Capture the cell that displays the provided text and extract its [X, Y] central coordinate. 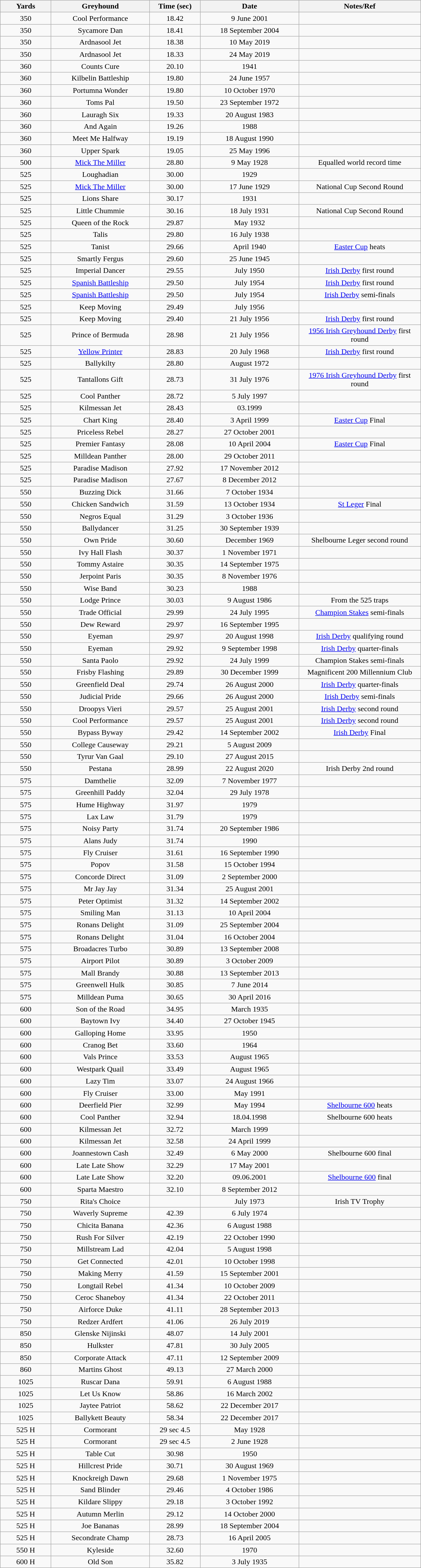
Frisby Flashing [101, 672]
17 November 2012 [250, 468]
30.98 [175, 1454]
Broadacres Turbo [101, 949]
18 August 1990 [250, 138]
Buzzing Dick [101, 492]
Millstream Lad [101, 1249]
30 July 2005 [250, 1346]
33.49 [175, 1069]
27 August 2015 [250, 757]
Chicken Sandwich [101, 504]
Negros Equal [101, 516]
Knockreigh Dawn [101, 1478]
Lazy Tim [101, 1081]
Yellow Printer [101, 351]
22 August 2020 [250, 769]
16 October 2004 [250, 937]
Time (sec) [175, 6]
18.42 [175, 18]
42.19 [175, 1237]
8 September 2012 [250, 1189]
15 September 2001 [250, 1273]
March 1935 [250, 1009]
32.09 [175, 781]
Sand Blinder [101, 1490]
32.20 [175, 1177]
32.10 [175, 1189]
1941 [250, 66]
42.39 [175, 1213]
1929 [250, 175]
29.18 [175, 1502]
30.85 [175, 985]
Peter Optimist [101, 901]
58.62 [175, 1406]
May 1928 [250, 1430]
6 May 2000 [250, 1153]
31 July 1976 [250, 380]
18 July 1931 [250, 211]
30 December 1999 [250, 672]
19.50 [175, 102]
Shelbourne Leger second round [360, 540]
27 October 1945 [250, 1021]
20 August 1998 [250, 636]
27.92 [175, 468]
Sycamore Dan [101, 30]
Talis [101, 235]
Mr Jay Jay [101, 889]
Longtail Rebel [101, 1285]
Lax Law [101, 817]
2 June 1928 [250, 1442]
Westpark Quail [101, 1069]
24 June 1957 [250, 78]
14 September 1975 [250, 564]
Damthelie [101, 781]
3 April 1999 [250, 420]
31.13 [175, 913]
28.40 [175, 420]
29.80 [175, 235]
29.60 [175, 259]
7 November 1977 [250, 781]
Wise Band [101, 588]
April 1940 [250, 247]
28.43 [175, 408]
Making Merry [101, 1273]
1956 Irish Greyhound Derby first round [360, 335]
42.01 [175, 1261]
1990 [250, 841]
31.61 [175, 853]
Little Chummie [101, 211]
8 November 1976 [250, 576]
31.66 [175, 492]
31.79 [175, 817]
28.72 [175, 396]
Magnificent 200 Millennium Club [360, 672]
28.08 [175, 444]
29.89 [175, 672]
Irish TV Trophy [360, 1201]
Irish Derby Final [360, 732]
18.04.1998 [250, 1117]
16 April 2005 [250, 1538]
9 June 2001 [250, 18]
5 August 1998 [250, 1249]
09.06.2001 [250, 1177]
Toms Pal [101, 102]
3 July 1935 [250, 1562]
1 November 1975 [250, 1478]
10 October 1970 [250, 90]
22 October 1990 [250, 1237]
Ballykilty [101, 363]
30.16 [175, 211]
1976 Irish Greyhound Derby first round [360, 380]
49.13 [175, 1370]
Imperial Dancer [101, 271]
18.41 [175, 30]
33.00 [175, 1093]
29 October 2011 [250, 456]
Greenwell Hulk [101, 985]
31.29 [175, 516]
42.36 [175, 1225]
Corporate Attack [101, 1358]
29.99 [175, 612]
Counts Cure [101, 66]
33.60 [175, 1045]
Ruscar Dana [101, 1382]
34.95 [175, 1009]
Jaytee Patriot [101, 1406]
Vals Prince [101, 1057]
Santa Paolo [101, 660]
24 April 1999 [250, 1141]
20.10 [175, 66]
Baytown Ivy [101, 1021]
Priceless Rebel [101, 432]
4 October 1986 [250, 1490]
18.38 [175, 42]
10 May 2019 [250, 42]
03.1999 [250, 408]
29.55 [175, 271]
32.58 [175, 1141]
24 May 2019 [250, 54]
Alans Judy [101, 841]
32.04 [175, 793]
12 September 2009 [250, 1358]
19.19 [175, 138]
Deerfield Pier [101, 1105]
30.03 [175, 600]
32.72 [175, 1129]
1931 [250, 199]
19.33 [175, 114]
Notes/Ref [360, 6]
58.86 [175, 1394]
Date [250, 6]
And Again [101, 126]
1970 [250, 1550]
26 July 2019 [250, 1322]
19.26 [175, 126]
48.07 [175, 1334]
Rush For Silver [101, 1237]
St Leger Final [360, 504]
25 June 1945 [250, 259]
Greyhound [101, 6]
1964 [250, 1045]
Droopys Vieri [101, 708]
Galloping Home [101, 1033]
30 September 1939 [250, 528]
March 1999 [250, 1129]
9 September 1998 [250, 648]
Tantallons Gift [101, 380]
31.04 [175, 937]
Tyrur Van Gaal [101, 757]
28.83 [175, 351]
Bypass Byway [101, 732]
30.71 [175, 1466]
May 1991 [250, 1093]
Hulkster [101, 1346]
Kildare Slippy [101, 1502]
31.97 [175, 805]
29.74 [175, 684]
Autumn Merlin [101, 1514]
Upper Spark [101, 151]
Ballykett Beauty [101, 1418]
Trade Official [101, 612]
31.25 [175, 528]
29.21 [175, 744]
58.34 [175, 1418]
22 October 2011 [250, 1297]
Hillcrest Pride [101, 1466]
33.07 [175, 1081]
Martins Ghost [101, 1370]
550 H [26, 1550]
Easter Cup heats [360, 247]
33.95 [175, 1033]
14 July 2001 [250, 1334]
10 October 2009 [250, 1285]
Son of the Road [101, 1009]
Ivy Hall Flash [101, 552]
Let Us Know [101, 1394]
17 May 2001 [250, 1165]
Irish Derby qualifying round [360, 636]
Secondrate Champ [101, 1538]
Loughadian [101, 175]
Tommy Astaire [101, 564]
18.33 [175, 54]
Jerpoint Paris [101, 576]
Get Connected [101, 1261]
Own Pride [101, 540]
5 July 1997 [250, 396]
May 1932 [250, 223]
5 August 2009 [250, 744]
29.40 [175, 319]
47.81 [175, 1346]
Waverly Supreme [101, 1213]
27.67 [175, 480]
13 October 1934 [250, 504]
Hume Highway [101, 805]
Smartly Fergus [101, 259]
59.91 [175, 1382]
Lodge Prince [101, 600]
25 September 2004 [250, 925]
30.23 [175, 588]
Meet Me Halfway [101, 138]
25 May 1996 [250, 151]
27 March 2000 [250, 1370]
Chart King [101, 420]
Chicita Banana [101, 1225]
16 March 2002 [250, 1394]
Yards [26, 6]
Mall Brandy [101, 973]
31.34 [175, 889]
Redzer Ardfert [101, 1322]
30 August 1969 [250, 1466]
15 October 1994 [250, 865]
10 October 1998 [250, 1261]
Kyleside [101, 1550]
500 [26, 163]
Greenhill Paddy [101, 793]
29.46 [175, 1490]
Airport Pilot [101, 961]
July 1956 [250, 307]
Pestana [101, 769]
30.88 [175, 973]
30.37 [175, 552]
Lauragh Six [101, 114]
16 September 1995 [250, 624]
Ballydancer [101, 528]
30.60 [175, 540]
28.00 [175, 456]
3 October 1992 [250, 1502]
Concorde Direct [101, 877]
Cranog Bet [101, 1045]
13 September 2008 [250, 949]
Joannestown Cash [101, 1153]
9 August 1986 [250, 600]
Glenske Nijinski [101, 1334]
July 1950 [250, 271]
Airforce Duke [101, 1309]
14 October 2000 [250, 1514]
Lions Share [101, 199]
31.59 [175, 504]
7 October 1934 [250, 492]
31.58 [175, 865]
29.68 [175, 1478]
29.10 [175, 757]
Sparta Maestro [101, 1189]
34.40 [175, 1021]
Queen of the Rock [101, 223]
Greenfield Deal [101, 684]
Premier Fantasy [101, 444]
7 June 2014 [250, 985]
20 September 1986 [250, 829]
41.11 [175, 1309]
24 July 1995 [250, 612]
32.94 [175, 1117]
42.04 [175, 1249]
30 April 2016 [250, 997]
16 September 1990 [250, 853]
9 May 1928 [250, 163]
July 1973 [250, 1201]
3 October 2009 [250, 961]
2 September 2000 [250, 877]
Old Son [101, 1562]
19.05 [175, 151]
6 July 1974 [250, 1213]
31.32 [175, 901]
Joe Bananas [101, 1526]
28.27 [175, 432]
Popov [101, 865]
Noisy Party [101, 829]
30.65 [175, 997]
1 November 1971 [250, 552]
32.49 [175, 1153]
17 June 1929 [250, 187]
Prince of Bermuda [101, 335]
8 December 2012 [250, 480]
Kilbelin Battleship [101, 78]
29.12 [175, 1514]
32.99 [175, 1105]
December 1969 [250, 540]
35.82 [175, 1562]
Irish Derby 2nd round [360, 769]
28 September 2013 [250, 1309]
32.60 [175, 1550]
Table Cut [101, 1454]
3 October 1936 [250, 516]
Dew Reward [101, 624]
29.49 [175, 307]
32.29 [175, 1165]
From the 525 traps [360, 600]
Milldean Panther [101, 456]
41.06 [175, 1322]
24 August 1966 [250, 1081]
860 [26, 1370]
Tanist [101, 247]
600 H [26, 1562]
Rita's Choice [101, 1201]
Smiling Man [101, 913]
13 September 2013 [250, 973]
August 1972 [250, 363]
47.11 [175, 1358]
Judicial Pride [101, 696]
28.98 [175, 335]
33.53 [175, 1057]
Equalled world record time [360, 163]
Portumna Wonder [101, 90]
29 July 1978 [250, 793]
Ceroc Shaneboy [101, 1297]
16 July 1938 [250, 235]
College Causeway [101, 744]
20 July 1968 [250, 351]
30.17 [175, 199]
29.87 [175, 223]
May 1994 [250, 1105]
Milldean Puma [101, 997]
27 October 2001 [250, 432]
20 August 1983 [250, 114]
41.59 [175, 1273]
23 September 1972 [250, 102]
24 July 1999 [250, 660]
29.42 [175, 732]
